Output the (X, Y) coordinate of the center of the cell containing the given text.  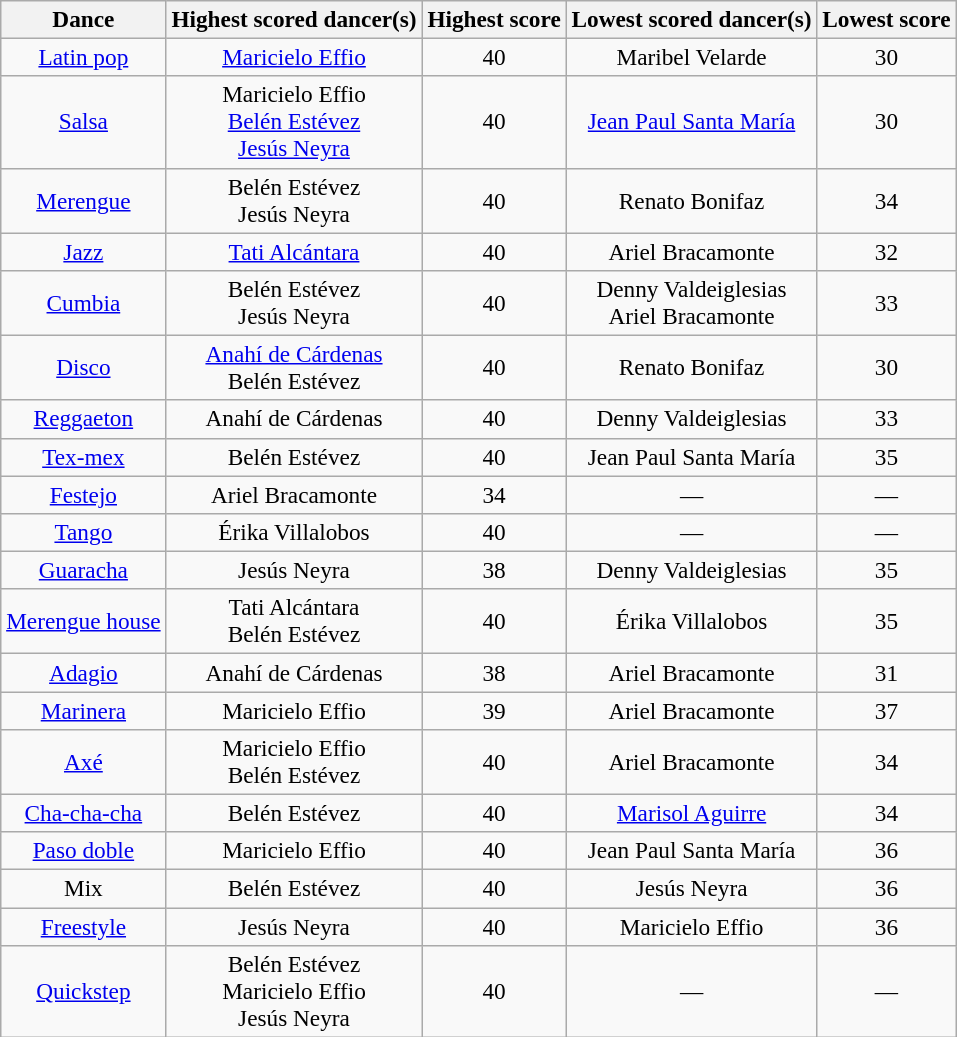
Salsa (84, 122)
Anahí de CárdenasBelén Estévez (294, 368)
Latin pop (84, 57)
Tango (84, 532)
Marisol Aguirre (692, 813)
Tati Alcántara (294, 251)
Cumbia (84, 302)
Reggaeton (84, 419)
Highest score (494, 19)
Cha-cha-cha (84, 813)
Festejo (84, 494)
Merengue house (84, 622)
Maricielo EffioBelén EstévezJesús Neyra (294, 122)
Axé (84, 762)
Tati AlcántaraBelén Estévez (294, 622)
Mix (84, 888)
Denny ValdeiglesiasAriel Bracamonte (692, 302)
32 (886, 251)
Maribel Velarde (692, 57)
Freestyle (84, 926)
Maricielo EffioBelén Estévez (294, 762)
Quickstep (84, 991)
Adagio (84, 672)
Guaracha (84, 570)
39 (494, 710)
Paso doble (84, 851)
Highest scored dancer(s) (294, 19)
Tex-mex (84, 457)
Lowest score (886, 19)
Marinera (84, 710)
Disco (84, 368)
Belén EstévezMaricielo EffioJesús Neyra (294, 991)
Lowest scored dancer(s) (692, 19)
31 (886, 672)
Dance (84, 19)
Jazz (84, 251)
37 (886, 710)
Merengue (84, 200)
